Output the [x, y] coordinate of the center of the cell containing the given text.  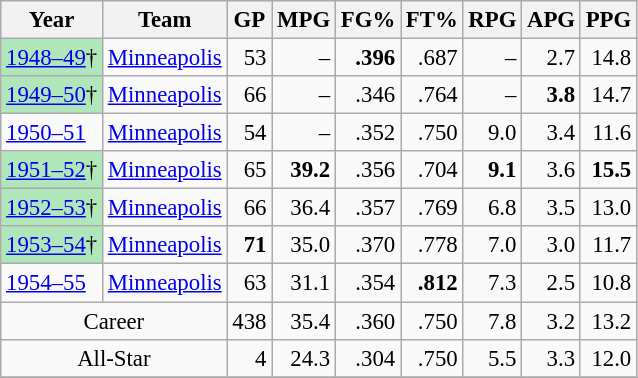
3.5 [552, 208]
1950–51 [52, 133]
9.0 [492, 133]
7.8 [492, 321]
35.4 [304, 321]
1949–50† [52, 95]
FT% [432, 20]
3.0 [552, 245]
6.8 [492, 208]
1952–53† [52, 208]
65 [250, 170]
53 [250, 58]
1954–55 [52, 283]
.769 [432, 208]
54 [250, 133]
All-Star [114, 358]
4 [250, 358]
.357 [368, 208]
Year [52, 20]
36.4 [304, 208]
71 [250, 245]
31.1 [304, 283]
63 [250, 283]
2.5 [552, 283]
.687 [432, 58]
1951–52† [52, 170]
FG% [368, 20]
.778 [432, 245]
.356 [368, 170]
10.8 [608, 283]
.704 [432, 170]
.352 [368, 133]
14.7 [608, 95]
.396 [368, 58]
.346 [368, 95]
2.7 [552, 58]
GP [250, 20]
APG [552, 20]
3.3 [552, 358]
3.2 [552, 321]
PPG [608, 20]
Team [164, 20]
3.4 [552, 133]
13.0 [608, 208]
24.3 [304, 358]
13.2 [608, 321]
1953–54† [52, 245]
9.1 [492, 170]
438 [250, 321]
5.5 [492, 358]
7.3 [492, 283]
12.0 [608, 358]
3.8 [552, 95]
.812 [432, 283]
.764 [432, 95]
15.5 [608, 170]
35.0 [304, 245]
MPG [304, 20]
1948–49† [52, 58]
Career [114, 321]
14.8 [608, 58]
3.6 [552, 170]
11.6 [608, 133]
39.2 [304, 170]
7.0 [492, 245]
.304 [368, 358]
.370 [368, 245]
.354 [368, 283]
.360 [368, 321]
RPG [492, 20]
11.7 [608, 245]
